Return the [x, y] coordinate for the center point of the cell that contains the specified text.  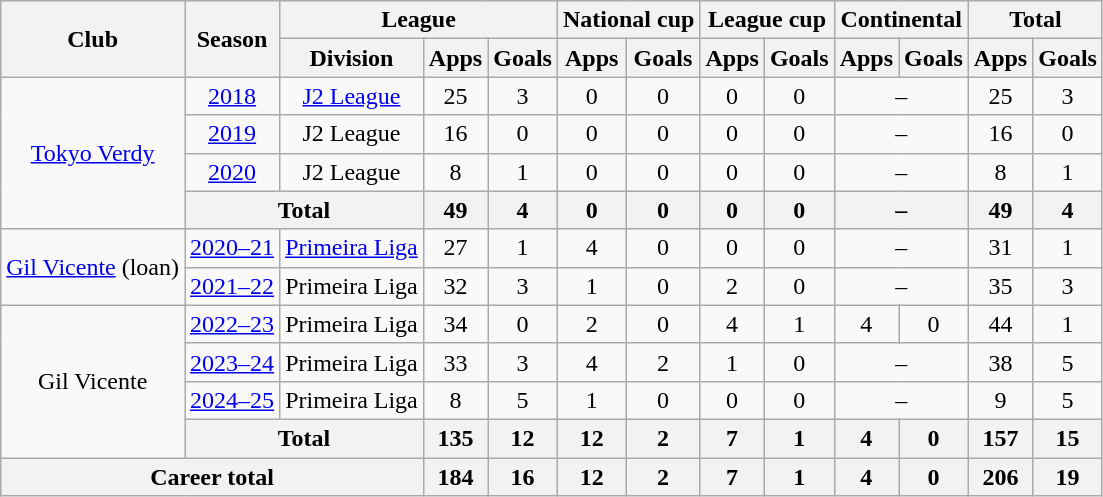
15 [1068, 438]
Division [352, 58]
35 [1000, 286]
Gil Vicente (loan) [93, 267]
Career total [212, 477]
2020 [232, 172]
2023–24 [232, 362]
2021–22 [232, 286]
Club [93, 39]
44 [1000, 324]
League cup [767, 20]
34 [455, 324]
Continental [901, 20]
2018 [232, 96]
27 [455, 248]
38 [1000, 362]
206 [1000, 477]
32 [455, 286]
National cup [628, 20]
2024–25 [232, 400]
184 [455, 477]
9 [1000, 400]
19 [1068, 477]
League [419, 20]
2022–23 [232, 324]
Gil Vicente [93, 381]
157 [1000, 438]
2020–21 [232, 248]
Season [232, 39]
135 [455, 438]
31 [1000, 248]
Tokyo Verdy [93, 153]
33 [455, 362]
2019 [232, 134]
